Find where the given text appears and provide that cell's center as (x, y) coordinate. 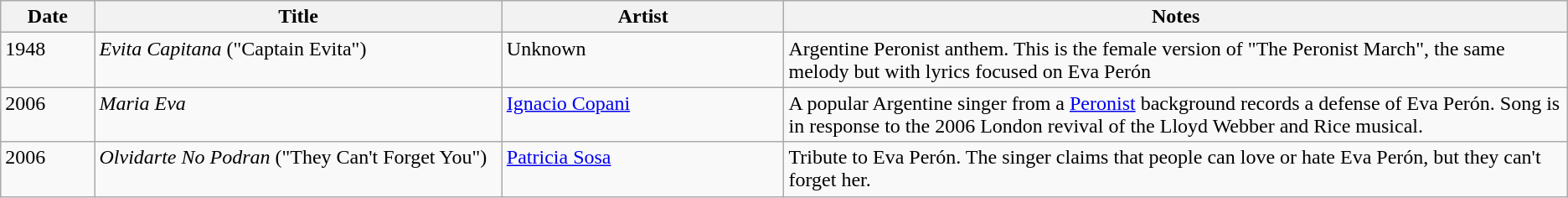
Artist (643, 17)
Tribute to Eva Perón. The singer claims that people can love or hate Eva Perón, but they can't forget her. (1176, 169)
Unknown (643, 60)
Date (48, 17)
Title (298, 17)
Olvidarte No Podran ("They Can't Forget You") (298, 169)
Ignacio Copani (643, 114)
Evita Capitana ("Captain Evita") (298, 60)
1948 (48, 60)
Maria Eva (298, 114)
Patricia Sosa (643, 169)
Argentine Peronist anthem. This is the female version of "The Peronist March", the same melody but with lyrics focused on Eva Perón (1176, 60)
Notes (1176, 17)
